Find where the given text appears and provide that cell's center as [x, y] coordinate. 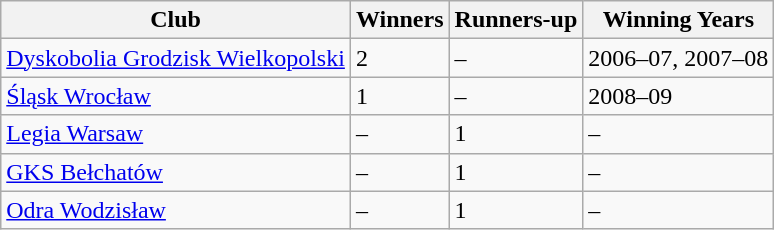
Runners-up [516, 20]
Śląsk Wrocław [176, 96]
Winning Years [678, 20]
2008–09 [678, 96]
2 [400, 58]
Winners [400, 20]
2006–07, 2007–08 [678, 58]
GKS Bełchatów [176, 172]
Legia Warsaw [176, 134]
Club [176, 20]
Dyskobolia Grodzisk Wielkopolski [176, 58]
Odra Wodzisław [176, 210]
